Return [x, y] of the center of cell containing provided text 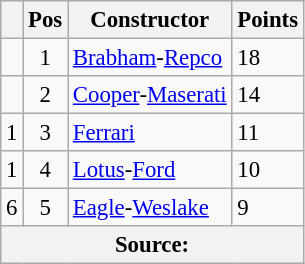
2 [46, 95]
Ferrari [150, 133]
5 [46, 208]
9 [268, 208]
Constructor [150, 20]
Lotus-Ford [150, 170]
Eagle-Weslake [150, 208]
Cooper-Maserati [150, 95]
11 [268, 133]
Pos [46, 20]
3 [46, 133]
4 [46, 170]
Brabham-Repco [150, 58]
Source: [152, 245]
10 [268, 170]
18 [268, 58]
Points [268, 20]
14 [268, 95]
6 [12, 208]
